Extract the [X, Y] coordinate from the center of the cell holding the provided text.  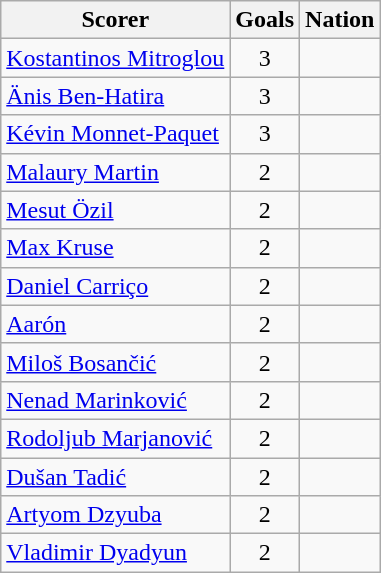
Artyom Dzyuba [116, 515]
Änis Ben-Hatira [116, 96]
Daniel Carriço [116, 286]
Aarón [116, 324]
Nation [340, 20]
Miloš Bosančić [116, 362]
Rodoljub Marjanović [116, 438]
Nenad Marinković [116, 400]
Scorer [116, 20]
Max Kruse [116, 248]
Malaury Martin [116, 172]
Kostantinos Mitroglou [116, 58]
Dušan Tadić [116, 477]
Goals [265, 20]
Vladimir Dyadyun [116, 553]
Kévin Monnet-Paquet [116, 134]
Mesut Özil [116, 210]
